Detect which cell encompasses the target text, then output its [X, Y] center coordinate. 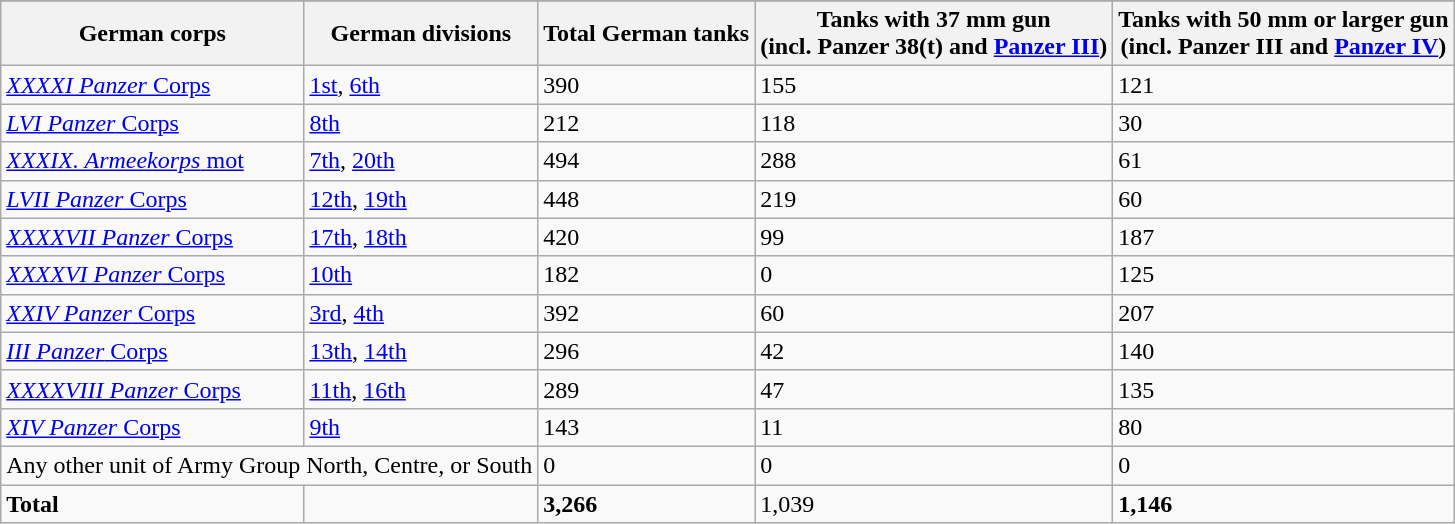
182 [646, 275]
Any other unit of Army Group North, Centre, or South [270, 465]
10th [421, 275]
German corps [152, 34]
13th, 14th [421, 351]
135 [1284, 389]
9th [421, 427]
12th, 19th [421, 199]
7th, 20th [421, 161]
42 [934, 351]
XXXXI Panzer Corps [152, 85]
LVI Panzer Corps [152, 123]
212 [646, 123]
61 [1284, 161]
219 [934, 199]
80 [1284, 427]
30 [1284, 123]
1,146 [1284, 503]
155 [934, 85]
3rd, 4th [421, 313]
German divisions [421, 34]
XXXXVIII Panzer Corps [152, 389]
420 [646, 237]
17th, 18th [421, 237]
LVII Panzer Corps [152, 199]
207 [1284, 313]
47 [934, 389]
Total [152, 503]
296 [646, 351]
XXXXVII Panzer Corps [152, 237]
289 [646, 389]
140 [1284, 351]
187 [1284, 237]
392 [646, 313]
11th, 16th [421, 389]
118 [934, 123]
125 [1284, 275]
99 [934, 237]
121 [1284, 85]
11 [934, 427]
3,266 [646, 503]
Total German tanks [646, 34]
Tanks with 37 mm gun(incl. Panzer 38(t) and Panzer III) [934, 34]
III Panzer Corps [152, 351]
390 [646, 85]
143 [646, 427]
1st, 6th [421, 85]
494 [646, 161]
XIV Panzer Corps [152, 427]
Tanks with 50 mm or larger gun(incl. Panzer III and Panzer IV) [1284, 34]
XXXXVI Panzer Corps [152, 275]
1,039 [934, 503]
448 [646, 199]
XXXIX. Armeekorps mot [152, 161]
288 [934, 161]
XXIV Panzer Corps [152, 313]
8th [421, 123]
